Search for the cell housing the specified text and yield its [x, y] center coordinate. 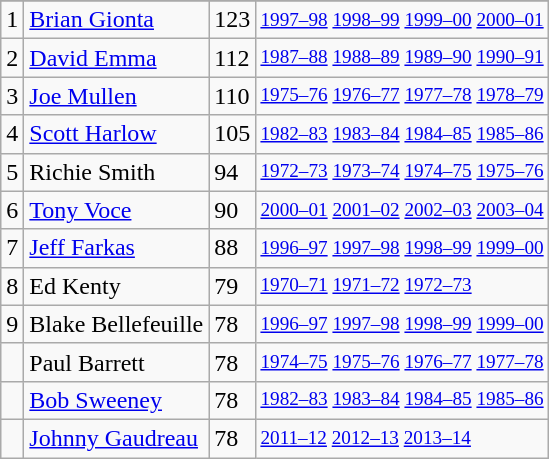
94 [232, 172]
3 [12, 96]
2000–01 2001–02 2002–03 2003–04 [402, 210]
Joe Mullen [116, 96]
1987–88 1988–89 1989–90 1990–91 [402, 58]
1972–73 1973–74 1974–75 1975–76 [402, 172]
1975–76 1976–77 1977–78 1978–79 [402, 96]
112 [232, 58]
2011–12 2012–13 2013–14 [402, 438]
90 [232, 210]
1974–75 1975–76 1976–77 1977–78 [402, 362]
Brian Gionta [116, 20]
Tony Voce [116, 210]
1 [12, 20]
88 [232, 248]
Blake Bellefeuille [116, 324]
8 [12, 286]
4 [12, 134]
123 [232, 20]
79 [232, 286]
105 [232, 134]
110 [232, 96]
6 [12, 210]
5 [12, 172]
Paul Barrett [116, 362]
2 [12, 58]
Jeff Farkas [116, 248]
7 [12, 248]
1970–71 1971–72 1972–73 [402, 286]
Johnny Gaudreau [116, 438]
Scott Harlow [116, 134]
Richie Smith [116, 172]
9 [12, 324]
Ed Kenty [116, 286]
David Emma [116, 58]
Bob Sweeney [116, 400]
1997–98 1998–99 1999–00 2000–01 [402, 20]
